Output the (x, y) coordinate of the center of the cell containing the given text.  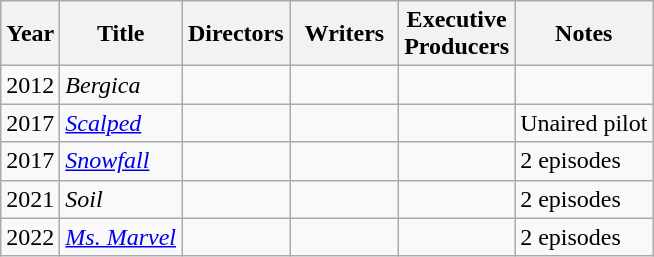
2012 (30, 85)
Writers (344, 34)
Bergica (121, 85)
Title (121, 34)
ExecutiveProducers (457, 34)
Snowfall (121, 161)
2021 (30, 199)
Unaired pilot (584, 123)
Year (30, 34)
Notes (584, 34)
Scalped (121, 123)
Soil (121, 199)
2022 (30, 237)
Ms. Marvel (121, 237)
Directors (236, 34)
